Output the [X, Y] coordinate of the center of the cell containing the given text.  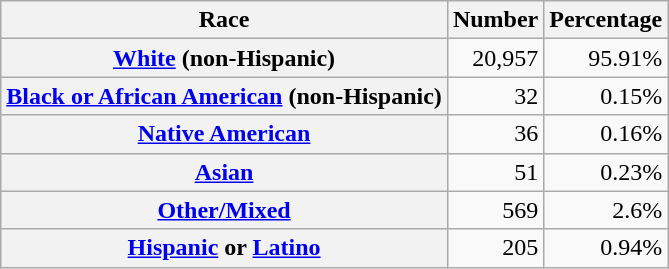
0.16% [606, 134]
51 [495, 172]
569 [495, 210]
205 [495, 248]
36 [495, 134]
95.91% [606, 58]
Number [495, 20]
Other/Mixed [224, 210]
White (non-Hispanic) [224, 58]
20,957 [495, 58]
Percentage [606, 20]
2.6% [606, 210]
Black or African American (non-Hispanic) [224, 96]
Hispanic or Latino [224, 248]
32 [495, 96]
0.15% [606, 96]
0.23% [606, 172]
Native American [224, 134]
Asian [224, 172]
Race [224, 20]
0.94% [606, 248]
